Extract the (x, y) coordinate from the center of the cell holding the provided text.  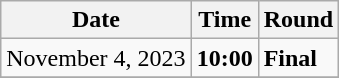
Time (224, 20)
November 4, 2023 (96, 58)
10:00 (224, 58)
Round (298, 20)
Final (298, 58)
Date (96, 20)
